Determine the (X, Y) coordinate at the center of the cell enclosing the given text.  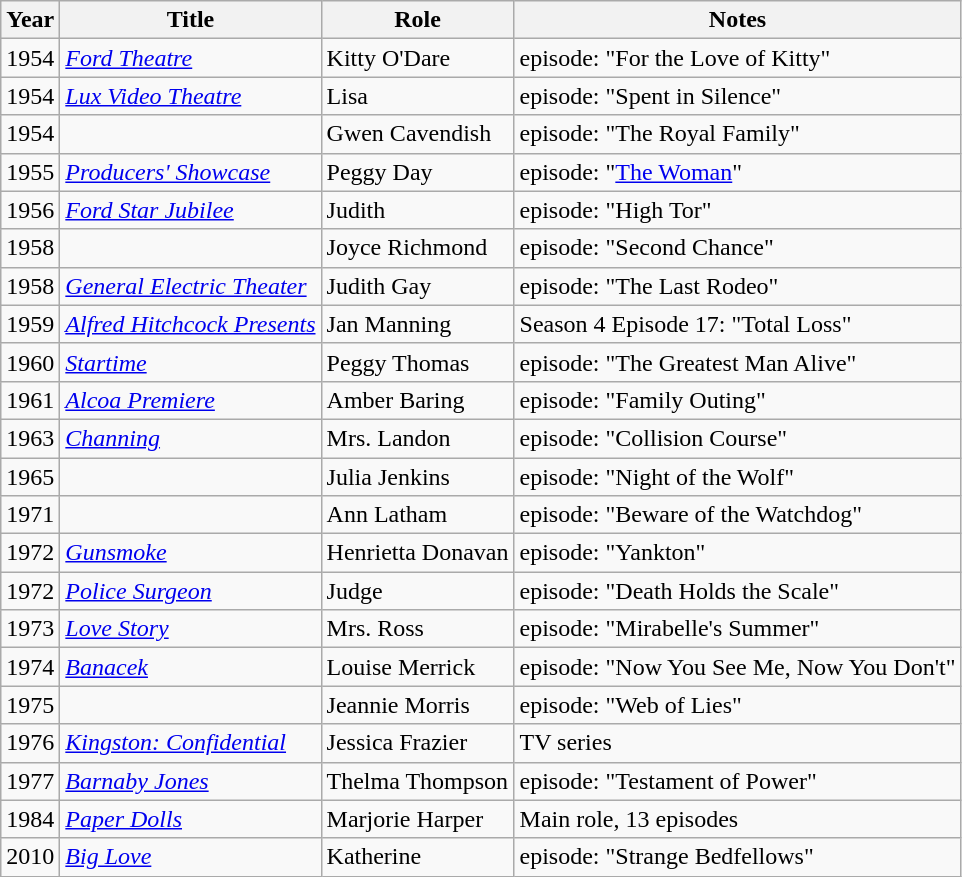
Startime (190, 362)
Gunsmoke (190, 553)
Lisa (418, 96)
1973 (30, 629)
Ford Theatre (190, 58)
episode: "For the Love of Kitty" (738, 58)
Joyce Richmond (418, 248)
2010 (30, 857)
Notes (738, 20)
Alfred Hitchcock Presents (190, 324)
Producers' Showcase (190, 172)
Henrietta Donavan (418, 553)
episode: "Family Outing" (738, 400)
episode: "The Greatest Man Alive" (738, 362)
Gwen Cavendish (418, 134)
episode: "Yankton" (738, 553)
Kingston: Confidential (190, 743)
TV series (738, 743)
episode: "Mirabelle's Summer" (738, 629)
Channing (190, 438)
episode: "Now You See Me, Now You Don't" (738, 667)
Title (190, 20)
Lux Video Theatre (190, 96)
episode: "Death Holds the Scale" (738, 591)
episode: "Beware of the Watchdog" (738, 515)
1956 (30, 210)
Judge (418, 591)
Katherine (418, 857)
1976 (30, 743)
1960 (30, 362)
Jessica Frazier (418, 743)
General Electric Theater (190, 286)
episode: "The Royal Family" (738, 134)
episode: "The Woman" (738, 172)
Alcoa Premiere (190, 400)
Jeannie Morris (418, 705)
Love Story (190, 629)
episode: "Testament of Power" (738, 781)
Peggy Day (418, 172)
Peggy Thomas (418, 362)
Marjorie Harper (418, 819)
1955 (30, 172)
Kitty O'Dare (418, 58)
Season 4 Episode 17: "Total Loss" (738, 324)
episode: "Night of the Wolf" (738, 477)
Louise Merrick (418, 667)
Judith (418, 210)
Judith Gay (418, 286)
Ann Latham (418, 515)
1984 (30, 819)
Jan Manning (418, 324)
Main role, 13 episodes (738, 819)
Mrs. Ross (418, 629)
1963 (30, 438)
1961 (30, 400)
Banacek (190, 667)
1971 (30, 515)
Barnaby Jones (190, 781)
episode: "Second Chance" (738, 248)
1975 (30, 705)
episode: "High Tor" (738, 210)
episode: "The Last Rodeo" (738, 286)
Big Love (190, 857)
1959 (30, 324)
Mrs. Landon (418, 438)
episode: "Spent in Silence" (738, 96)
Julia Jenkins (418, 477)
Ford Star Jubilee (190, 210)
1977 (30, 781)
episode: "Collision Course" (738, 438)
episode: "Web of Lies" (738, 705)
Year (30, 20)
Amber Baring (418, 400)
Police Surgeon (190, 591)
Thelma Thompson (418, 781)
1965 (30, 477)
1974 (30, 667)
episode: "Strange Bedfellows" (738, 857)
Paper Dolls (190, 819)
Role (418, 20)
